Determine the (X, Y) coordinate at the center of the cell enclosing the given text.  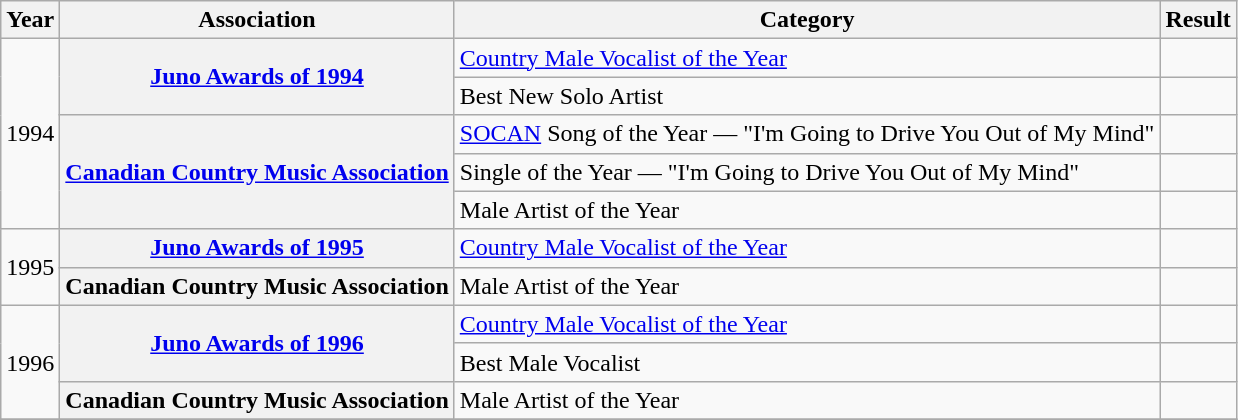
Juno Awards of 1994 (257, 77)
1994 (30, 134)
Result (1198, 20)
Juno Awards of 1995 (257, 248)
Category (807, 20)
SOCAN Song of the Year — "I'm Going to Drive You Out of My Mind" (807, 134)
1996 (30, 362)
1995 (30, 267)
Juno Awards of 1996 (257, 343)
Best Male Vocalist (807, 362)
Single of the Year — "I'm Going to Drive You Out of My Mind" (807, 172)
Association (257, 20)
Best New Solo Artist (807, 96)
Year (30, 20)
